Pinpoint the cell where the given text exists, returning its [X, Y] midpoint coordinate. 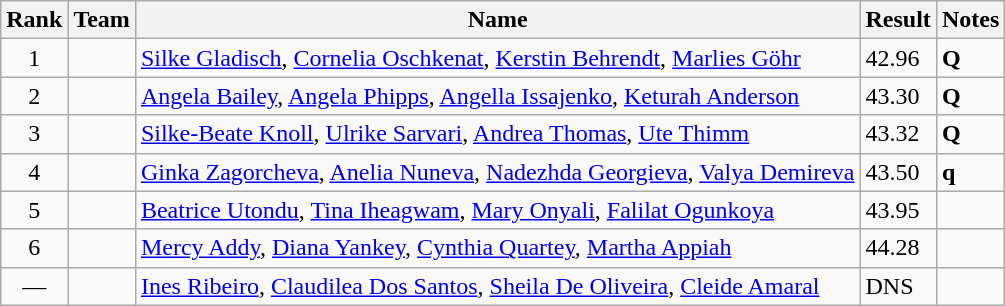
4 [34, 172]
6 [34, 248]
Angela Bailey, Angela Phipps, Angella Issajenko, Keturah Anderson [498, 96]
Result [898, 20]
q [970, 172]
— [34, 286]
2 [34, 96]
43.95 [898, 210]
Silke Gladisch, Cornelia Oschkenat, Kerstin Behrendt, Marlies Göhr [498, 58]
Name [498, 20]
Team [102, 20]
Notes [970, 20]
1 [34, 58]
DNS [898, 286]
43.32 [898, 134]
Beatrice Utondu, Tina Iheagwam, Mary Onyali, Falilat Ogunkoya [498, 210]
5 [34, 210]
Ines Ribeiro, Claudilea Dos Santos, Sheila De Oliveira, Cleide Amaral [498, 286]
Silke-Beate Knoll, Ulrike Sarvari, Andrea Thomas, Ute Thimm [498, 134]
42.96 [898, 58]
Ginka Zagorcheva, Anelia Nuneva, Nadezhda Georgieva, Valya Demireva [498, 172]
43.30 [898, 96]
44.28 [898, 248]
43.50 [898, 172]
Rank [34, 20]
Mercy Addy, Diana Yankey, Cynthia Quartey, Martha Appiah [498, 248]
3 [34, 134]
